Locate the cell with the specified text and output its (x, y) center coordinate. 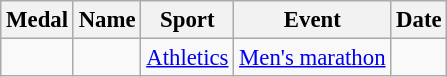
Men's marathon (312, 58)
Event (312, 20)
Sport (188, 20)
Athletics (188, 58)
Name (107, 20)
Medal (38, 20)
Date (419, 20)
